Determine the [x, y] coordinate at the center of the cell enclosing the given text.  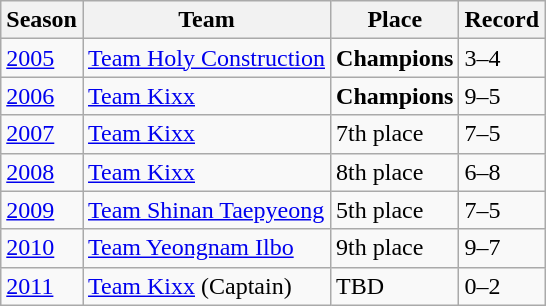
Team Kixx (Captain) [206, 286]
Season [42, 20]
Team [206, 20]
0–2 [502, 286]
5th place [395, 210]
2008 [42, 172]
2011 [42, 286]
6–8 [502, 172]
8th place [395, 172]
2005 [42, 58]
Team Holy Construction [206, 58]
3–4 [502, 58]
Record [502, 20]
TBD [395, 286]
7th place [395, 134]
Place [395, 20]
2009 [42, 210]
9–5 [502, 96]
9–7 [502, 248]
2006 [42, 96]
2010 [42, 248]
Team Shinan Taepyeong [206, 210]
Team Yeongnam Ilbo [206, 248]
2007 [42, 134]
9th place [395, 248]
